Scan for the cell matching the given text and deliver its (x, y) coordinate at center. 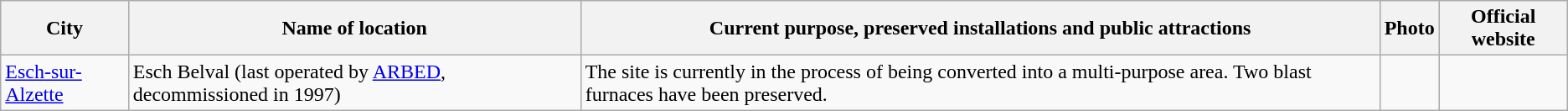
Photo (1409, 29)
Esch Belval (last operated by ARBED, decommissioned in 1997) (354, 82)
Name of location (354, 29)
The site is currently in the process of being converted into a multi-purpose area. Two blast furnaces have been preserved. (980, 82)
Esch-sur-Alzette (65, 82)
Current purpose, preserved installations and public attractions (980, 29)
City (65, 29)
Official website (1503, 29)
